Provide the [x, y] coordinate of the cell's center where the given text is located.  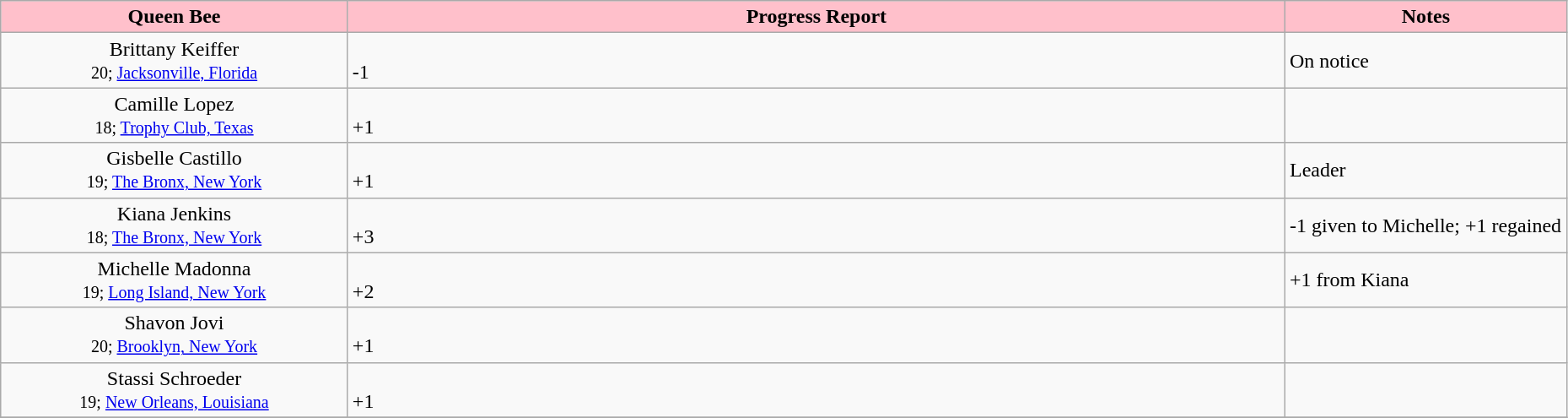
Notes [1425, 17]
Stassi Schroeder19; New Orleans, Louisiana [175, 390]
+1 from Kiana [1425, 280]
Michelle Madonna19; Long Island, New York [175, 280]
Camille Lopez18; Trophy Club, Texas [175, 115]
Brittany Keiffer20; Jacksonville, Florida [175, 61]
-1 [816, 61]
Shavon Jovi20; Brooklyn, New York [175, 334]
+2 [816, 280]
Kiana Jenkins18; The Bronx, New York [175, 225]
Leader [1425, 171]
Gisbelle Castillo19; The Bronx, New York [175, 171]
-1 given to Michelle; +1 regained [1425, 225]
Progress Report [816, 17]
+3 [816, 225]
Queen Bee [175, 17]
On notice [1425, 61]
